Search for the cell housing the specified text and yield its (x, y) center coordinate. 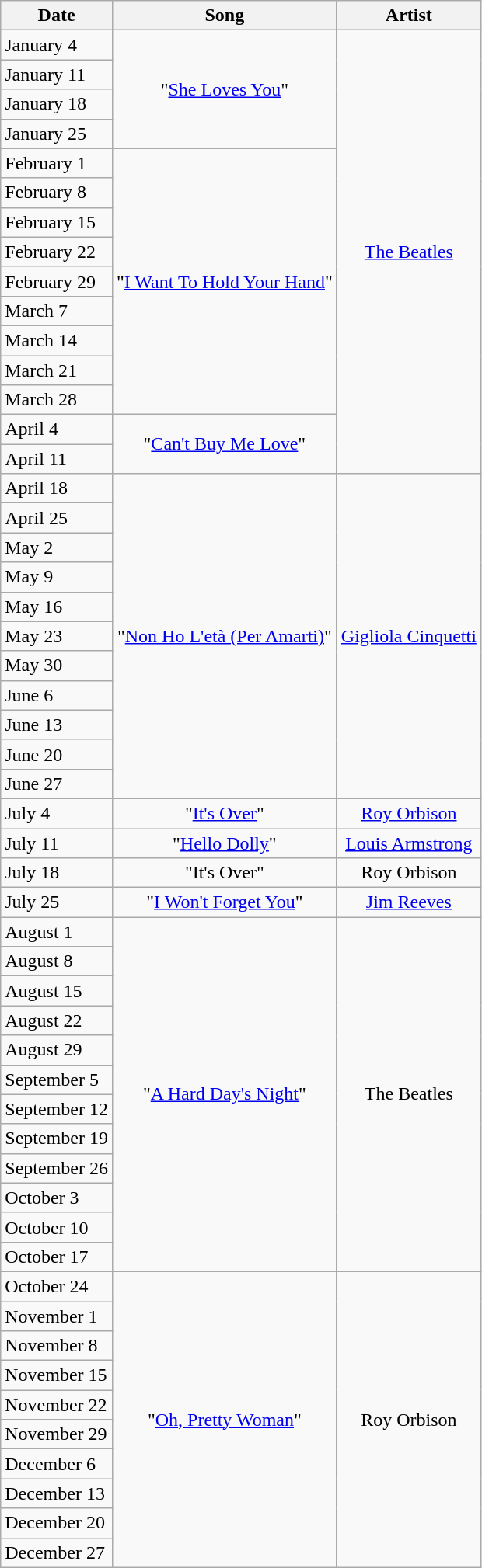
"I Won't Forget You" (224, 902)
January 11 (57, 75)
"She Loves You" (224, 89)
March 7 (57, 311)
December 13 (57, 1493)
July 25 (57, 902)
December 27 (57, 1552)
November 1 (57, 1316)
Date (57, 16)
April 18 (57, 488)
February 29 (57, 281)
August 22 (57, 1020)
September 12 (57, 1109)
February 22 (57, 252)
July 18 (57, 873)
May 30 (57, 666)
June 6 (57, 695)
September 26 (57, 1168)
April 4 (57, 429)
August 15 (57, 991)
August 8 (57, 961)
October 3 (57, 1198)
February 8 (57, 193)
April 11 (57, 459)
Louis Armstrong (409, 843)
July 4 (57, 813)
May 2 (57, 548)
November 15 (57, 1375)
November 22 (57, 1405)
August 29 (57, 1050)
November 29 (57, 1434)
December 6 (57, 1464)
October 10 (57, 1227)
Gigliola Cinquetti (409, 637)
May 23 (57, 636)
March 14 (57, 340)
March 28 (57, 400)
February 15 (57, 222)
October 17 (57, 1257)
March 21 (57, 370)
January 4 (57, 45)
"Can't Buy Me Love" (224, 444)
November 8 (57, 1346)
"A Hard Day's Night" (224, 1095)
September 19 (57, 1139)
Song (224, 16)
February 1 (57, 163)
December 20 (57, 1523)
"Hello Dolly" (224, 843)
April 25 (57, 518)
September 5 (57, 1080)
October 24 (57, 1286)
"I Want To Hold Your Hand" (224, 281)
August 1 (57, 932)
January 18 (57, 104)
July 11 (57, 843)
June 13 (57, 725)
May 16 (57, 607)
Artist (409, 16)
"Oh, Pretty Woman" (224, 1420)
June 20 (57, 754)
January 25 (57, 134)
May 9 (57, 577)
"Non Ho L'età (Per Amarti)" (224, 637)
June 27 (57, 784)
Jim Reeves (409, 902)
